Identify which cell holds the provided text, then report its [X, Y] central coordinate. 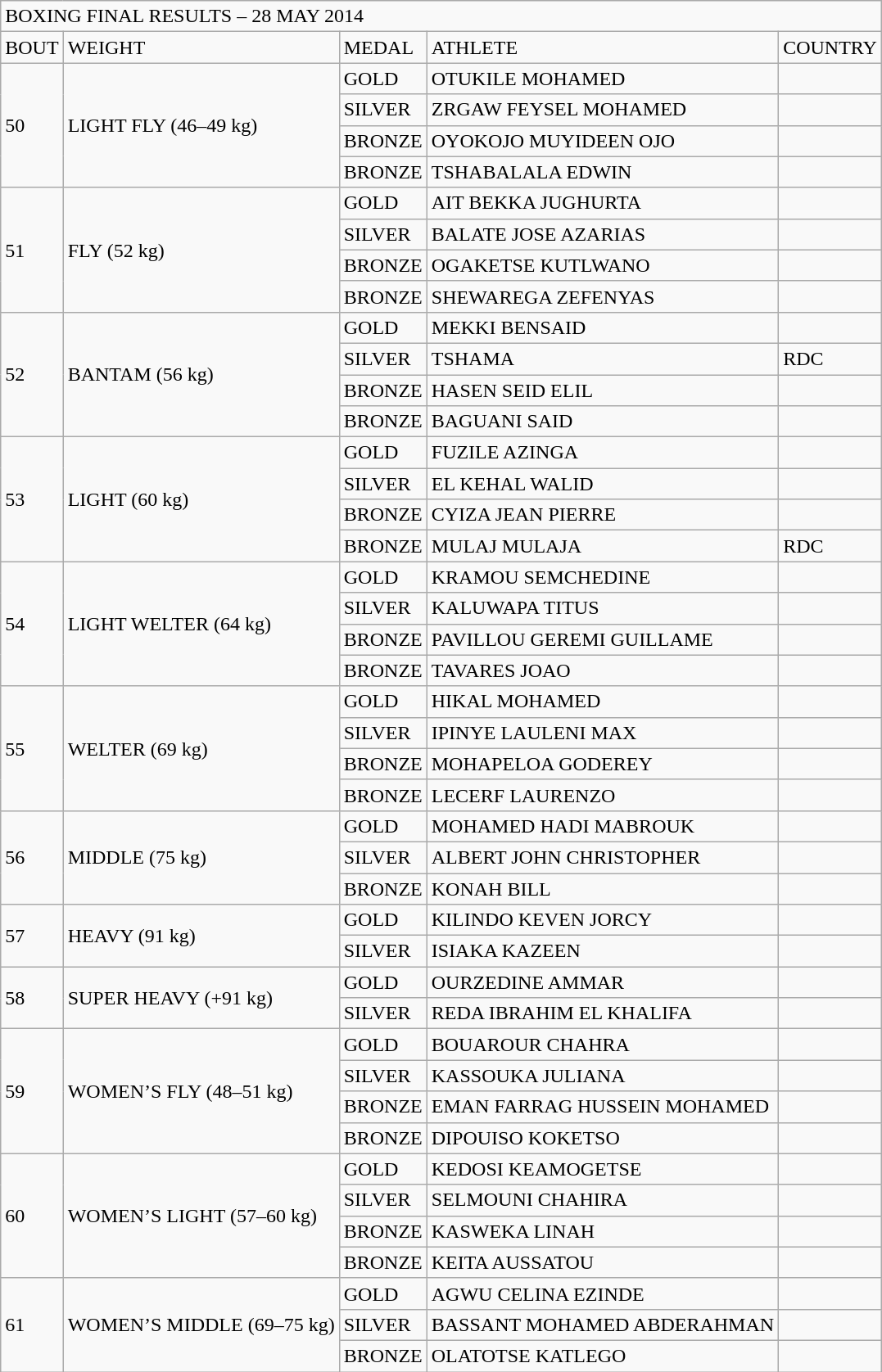
FUZILE AZINGA [603, 453]
BOXING FINAL RESULTS – 28 MAY 2014 [441, 16]
MEKKI BENSAID [603, 327]
BANTAM (56 kg) [201, 374]
WOMEN’S MIDDLE (69–75 kg) [201, 1325]
MOHAMED HADI MABROUK [603, 826]
LIGHT WELTER (64 kg) [201, 624]
CYIZA JEAN PIERRE [603, 515]
MIDDLE (75 kg) [201, 857]
WOMEN’S FLY (48–51 kg) [201, 1091]
SUPER HEAVY (+91 kg) [201, 998]
WEIGHT [201, 47]
DIPOUISO KOKETSO [603, 1138]
KEITA AUSSATOU [603, 1262]
BOUAROUR CHAHRA [603, 1045]
55 [32, 748]
IPINYE LAULENI MAX [603, 733]
LECERF LAURENZO [603, 795]
60 [32, 1216]
BASSANT MOHAMED ABDERAHMAN [603, 1325]
57 [32, 936]
59 [32, 1091]
PAVILLOU GEREMI GUILLAME [603, 639]
TAVARES JOAO [603, 670]
WOMEN’S LIGHT (57–60 kg) [201, 1216]
LIGHT (60 kg) [201, 499]
MULAJ MULAJA [603, 546]
54 [32, 624]
KONAH BILL [603, 888]
50 [32, 125]
53 [32, 499]
OTUKILE MOHAMED [603, 79]
ALBERT JOHN CHRISTOPHER [603, 857]
ISIAKA KAZEEN [603, 951]
KEDOSI KEAMOGETSE [603, 1169]
MEDAL [383, 47]
OYOKOJO MUYIDEEN OJO [603, 141]
EMAN FARRAG HUSSEIN MOHAMED [603, 1107]
MOHAPELOA GODEREY [603, 764]
ZRGAW FEYSEL MOHAMED [603, 110]
HIKAL MOHAMED [603, 702]
COUNTRY [830, 47]
WELTER (69 kg) [201, 748]
KASWEKA LINAH [603, 1231]
SHEWAREGA ZEFENYAS [603, 296]
BALATE JOSE AZARIAS [603, 234]
ATHLETE [603, 47]
AIT BEKKA JUGHURTA [603, 203]
REDA IBRAHIM EL KHALIFA [603, 1013]
KILINDO KEVEN JORCY [603, 920]
TSHABALALA EDWIN [603, 172]
KRAMOU SEMCHEDINE [603, 577]
58 [32, 998]
BAGUANI SAID [603, 422]
SELMOUNI CHAHIRA [603, 1200]
KALUWAPA TITUS [603, 608]
61 [32, 1325]
56 [32, 857]
FLY (52 kg) [201, 250]
OGAKETSE KUTLWANO [603, 265]
KASSOUKA JULIANA [603, 1076]
TSHAMA [603, 359]
EL KEHAL WALID [603, 484]
HASEN SEID ELIL [603, 390]
51 [32, 250]
52 [32, 374]
OLATOTSE KATLEGO [603, 1356]
BOUT [32, 47]
AGWU CELINA EZINDE [603, 1293]
OURZEDINE AMMAR [603, 982]
HEAVY (91 kg) [201, 936]
LIGHT FLY (46–49 kg) [201, 125]
